Find where the given text appears and provide that cell's center as (x, y) coordinate. 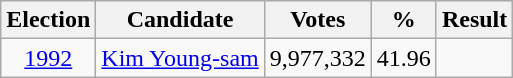
1992 (48, 58)
% (404, 20)
9,977,332 (318, 58)
Kim Young-sam (180, 58)
Candidate (180, 20)
Election (48, 20)
41.96 (404, 58)
Result (474, 20)
Votes (318, 20)
